Return (x, y) of the center of cell containing provided text 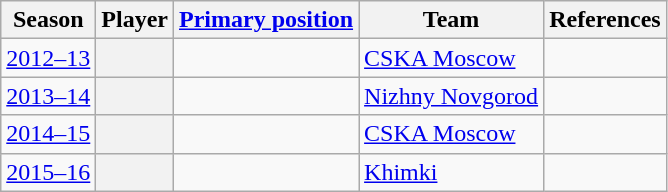
Season (48, 20)
2015–16 (48, 172)
Player (135, 20)
References (606, 20)
2013–14 (48, 96)
Team (452, 20)
Primary position (266, 20)
2014–15 (48, 134)
Nizhny Novgorod (452, 96)
Khimki (452, 172)
2012–13 (48, 58)
